Detect which cell encompasses the target text, then output its (x, y) center coordinate. 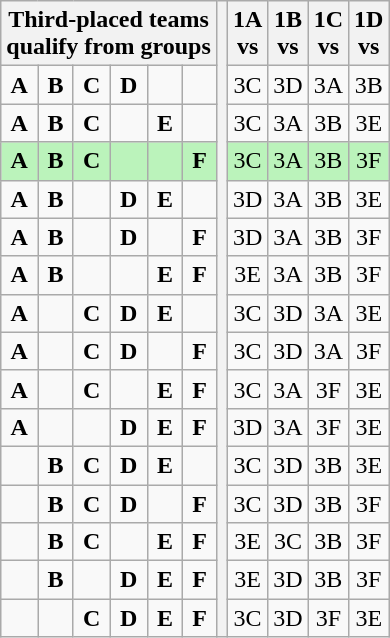
1Bvs (288, 34)
1Avs (247, 34)
1Cvs (328, 34)
Third-placed teamsqualify from groups (109, 34)
1Dvs (369, 34)
